Capture the cell that displays the provided text and extract its [X, Y] central coordinate. 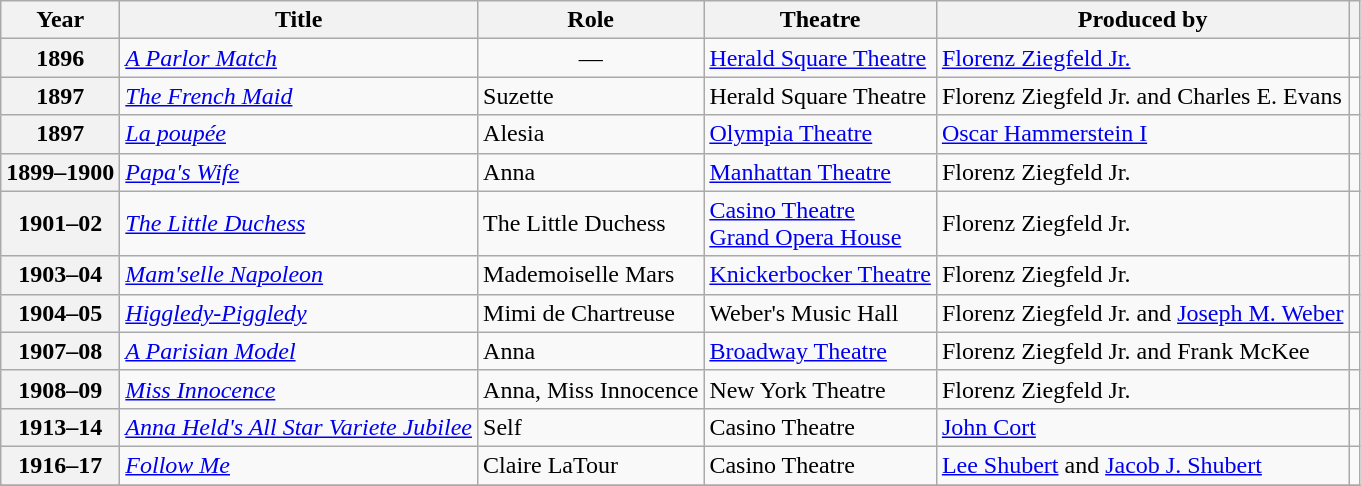
Olympia Theatre [820, 134]
Follow Me [299, 465]
Anna, Miss Innocence [591, 389]
Oscar Hammerstein I [1142, 134]
1896 [60, 58]
Theatre [820, 20]
Florenz Ziegfeld Jr. and Joseph M. Weber [1142, 313]
— [591, 58]
1904–05 [60, 313]
Produced by [1142, 20]
Mimi de Chartreuse [591, 313]
Weber's Music Hall [820, 313]
Title [299, 20]
Casino Theatre Grand Opera House [820, 224]
Papa's Wife [299, 172]
1901–02 [60, 224]
John Cort [1142, 427]
Florenz Ziegfeld Jr. and Charles E. Evans [1142, 96]
Miss Innocence [299, 389]
Year [60, 20]
1916–17 [60, 465]
1907–08 [60, 351]
A Parisian Model [299, 351]
1899–1900 [60, 172]
Knickerbocker Theatre [820, 275]
Self [591, 427]
1903–04 [60, 275]
The French Maid [299, 96]
Florenz Ziegfeld Jr. and Frank McKee [1142, 351]
A Parlor Match [299, 58]
Lee Shubert and Jacob J. Shubert [1142, 465]
1908–09 [60, 389]
Anna Held's All Star Variete Jubilee [299, 427]
Higgledy-Piggledy [299, 313]
La poupée [299, 134]
Alesia [591, 134]
1913–14 [60, 427]
Manhattan Theatre [820, 172]
Claire LaTour [591, 465]
New York Theatre [820, 389]
Mam'selle Napoleon [299, 275]
Broadway Theatre [820, 351]
Suzette [591, 96]
Mademoiselle Mars [591, 275]
Role [591, 20]
